Detect which cell encompasses the target text, then output its (X, Y) center coordinate. 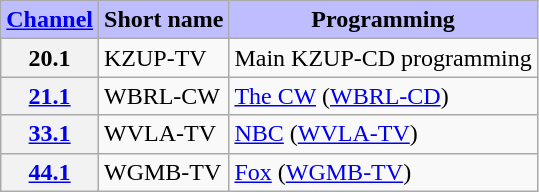
21.1 (50, 96)
33.1 (50, 134)
Short name (164, 20)
Channel (50, 20)
The CW (WBRL-CD) (383, 96)
WBRL-CW (164, 96)
44.1 (50, 172)
WVLA-TV (164, 134)
KZUP-TV (164, 58)
NBC (WVLA-TV) (383, 134)
Programming (383, 20)
WGMB-TV (164, 172)
Fox (WGMB-TV) (383, 172)
20.1 (50, 58)
Main KZUP-CD programming (383, 58)
